From the cell containing the given text, extract its center point as (X, Y) coordinate. 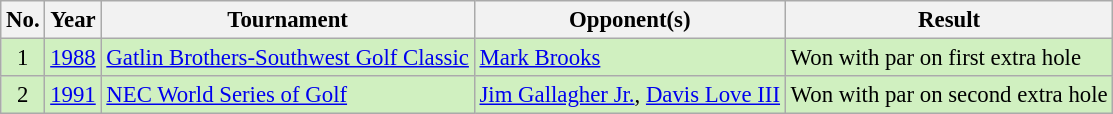
1988 (73, 58)
Opponent(s) (630, 20)
Gatlin Brothers-Southwest Golf Classic (288, 58)
Jim Gallagher Jr., Davis Love III (630, 95)
Year (73, 20)
NEC World Series of Golf (288, 95)
Mark Brooks (630, 58)
2 (23, 95)
Tournament (288, 20)
1991 (73, 95)
No. (23, 20)
Won with par on second extra hole (949, 95)
Result (949, 20)
1 (23, 58)
Won with par on first extra hole (949, 58)
